Provide the (x, y) coordinate of the cell's center where the given text is located.  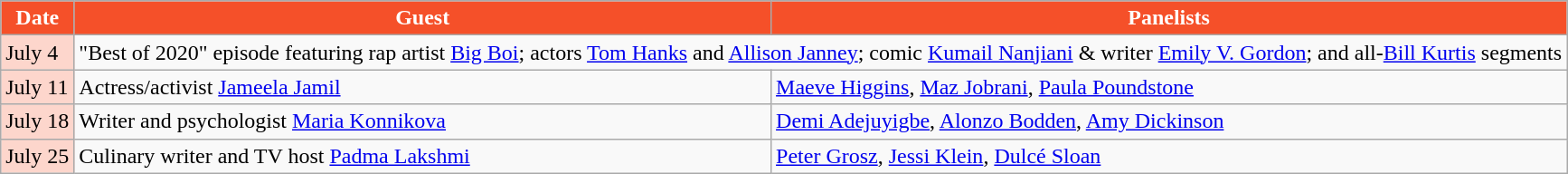
Panelists (1169, 18)
Date (38, 18)
Culinary writer and TV host Padma Lakshmi (423, 156)
Demi Adejuyigbe, Alonzo Bodden, Amy Dickinson (1169, 121)
July 18 (38, 121)
Maeve Higgins, Maz Jobrani, Paula Poundstone (1169, 87)
July 11 (38, 87)
Actress/activist Jameela Jamil (423, 87)
Guest (423, 18)
July 4 (38, 53)
Writer and psychologist Maria Konnikova (423, 121)
Peter Grosz, Jessi Klein, Dulcé Sloan (1169, 156)
July 25 (38, 156)
